Extract the [x, y] coordinate from the center of the cell holding the provided text.  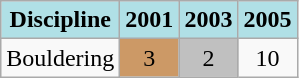
2001 [150, 20]
2 [208, 58]
Bouldering [60, 58]
2005 [268, 20]
Discipline [60, 20]
10 [268, 58]
2003 [208, 20]
3 [150, 58]
